Provide the (x, y) coordinate of the cell's center where the given text is located.  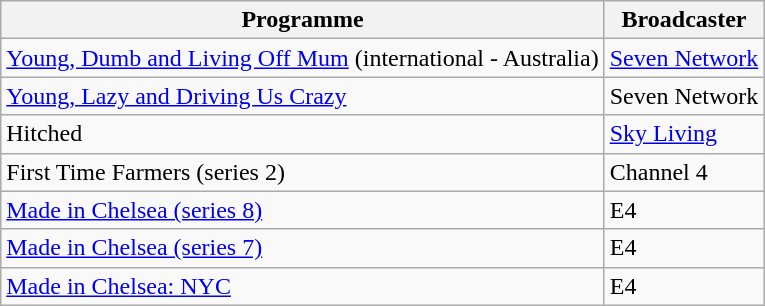
Hitched (302, 134)
Made in Chelsea: NYC (302, 286)
Made in Chelsea (series 7) (302, 248)
Channel 4 (684, 172)
Made in Chelsea (series 8) (302, 210)
Broadcaster (684, 20)
Programme (302, 20)
Young, Dumb and Living Off Mum (international - Australia) (302, 58)
First Time Farmers (series 2) (302, 172)
Young, Lazy and Driving Us Crazy (302, 96)
Sky Living (684, 134)
